Locate the cell with the specified text and output its (x, y) center coordinate. 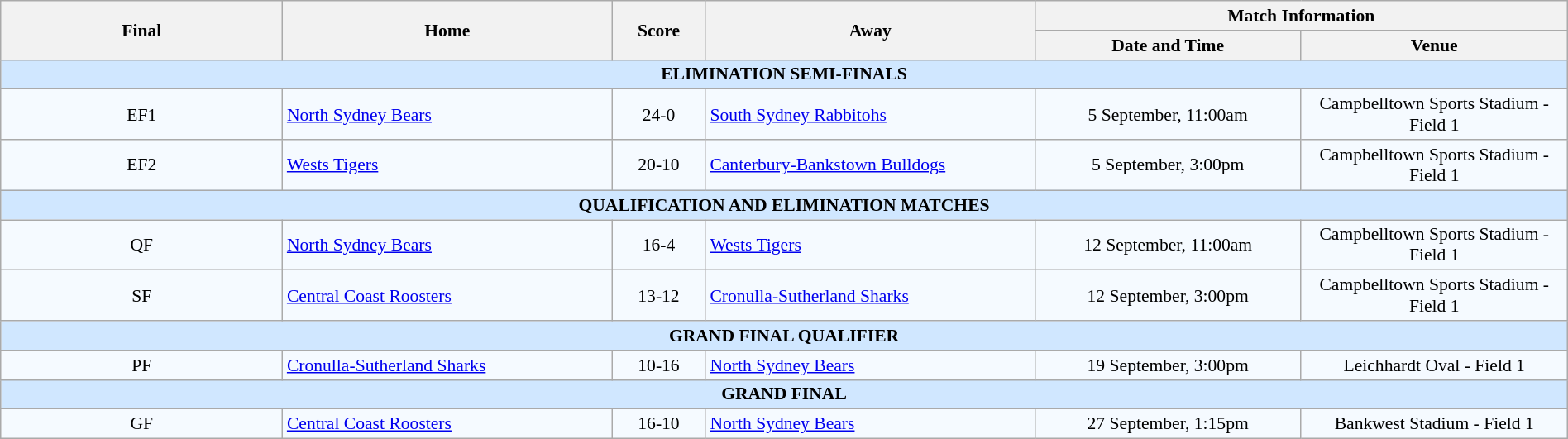
Final (142, 30)
ELIMINATION SEMI-FINALS (784, 74)
GRAND FINAL QUALIFIER (784, 336)
5 September, 3:00pm (1168, 165)
12 September, 3:00pm (1168, 296)
24-0 (659, 114)
EF2 (142, 165)
Leichhardt Oval - Field 1 (1434, 365)
QUALIFICATION AND ELIMINATION MATCHES (784, 205)
16-10 (659, 424)
10-16 (659, 365)
QF (142, 245)
13-12 (659, 296)
Venue (1434, 45)
16-4 (659, 245)
Canterbury-Bankstown Bulldogs (870, 165)
Bankwest Stadium - Field 1 (1434, 424)
19 September, 3:00pm (1168, 365)
5 September, 11:00am (1168, 114)
GRAND FINAL (784, 394)
Score (659, 30)
20-10 (659, 165)
PF (142, 365)
Away (870, 30)
GF (142, 424)
Date and Time (1168, 45)
Match Information (1301, 16)
EF1 (142, 114)
12 September, 11:00am (1168, 245)
SF (142, 296)
27 September, 1:15pm (1168, 424)
South Sydney Rabbitohs (870, 114)
Home (447, 30)
